From the cell containing the given text, extract its center point as (X, Y) coordinate. 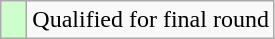
Qualified for final round (151, 20)
